Output the [x, y] coordinate of the center of the cell containing the given text.  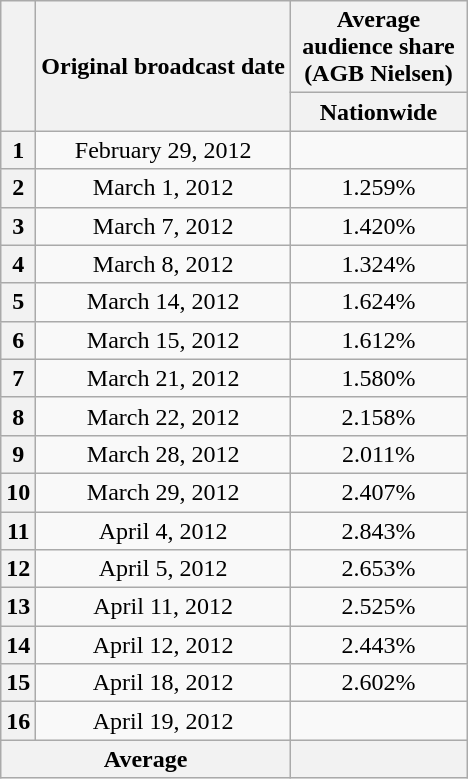
March 29, 2012 [164, 492]
13 [18, 607]
April 19, 2012 [164, 721]
5 [18, 302]
2 [18, 188]
2.525% [378, 607]
12 [18, 569]
1.580% [378, 378]
2.158% [378, 416]
April 11, 2012 [164, 607]
8 [18, 416]
2.602% [378, 683]
Average [146, 759]
March 8, 2012 [164, 264]
March 22, 2012 [164, 416]
3 [18, 226]
March 15, 2012 [164, 340]
1.324% [378, 264]
April 4, 2012 [164, 531]
April 12, 2012 [164, 645]
1.612% [378, 340]
March 14, 2012 [164, 302]
April 5, 2012 [164, 569]
2.843% [378, 531]
February 29, 2012 [164, 150]
1 [18, 150]
Original broadcast date [164, 66]
1.420% [378, 226]
7 [18, 378]
March 1, 2012 [164, 188]
16 [18, 721]
6 [18, 340]
2.653% [378, 569]
9 [18, 454]
Nationwide [378, 112]
2.011% [378, 454]
1.259% [378, 188]
April 18, 2012 [164, 683]
2.443% [378, 645]
March 21, 2012 [164, 378]
March 28, 2012 [164, 454]
15 [18, 683]
11 [18, 531]
1.624% [378, 302]
10 [18, 492]
March 7, 2012 [164, 226]
Average audience share(AGB Nielsen) [378, 47]
14 [18, 645]
4 [18, 264]
2.407% [378, 492]
